From the cell containing the given text, extract its center point as [x, y] coordinate. 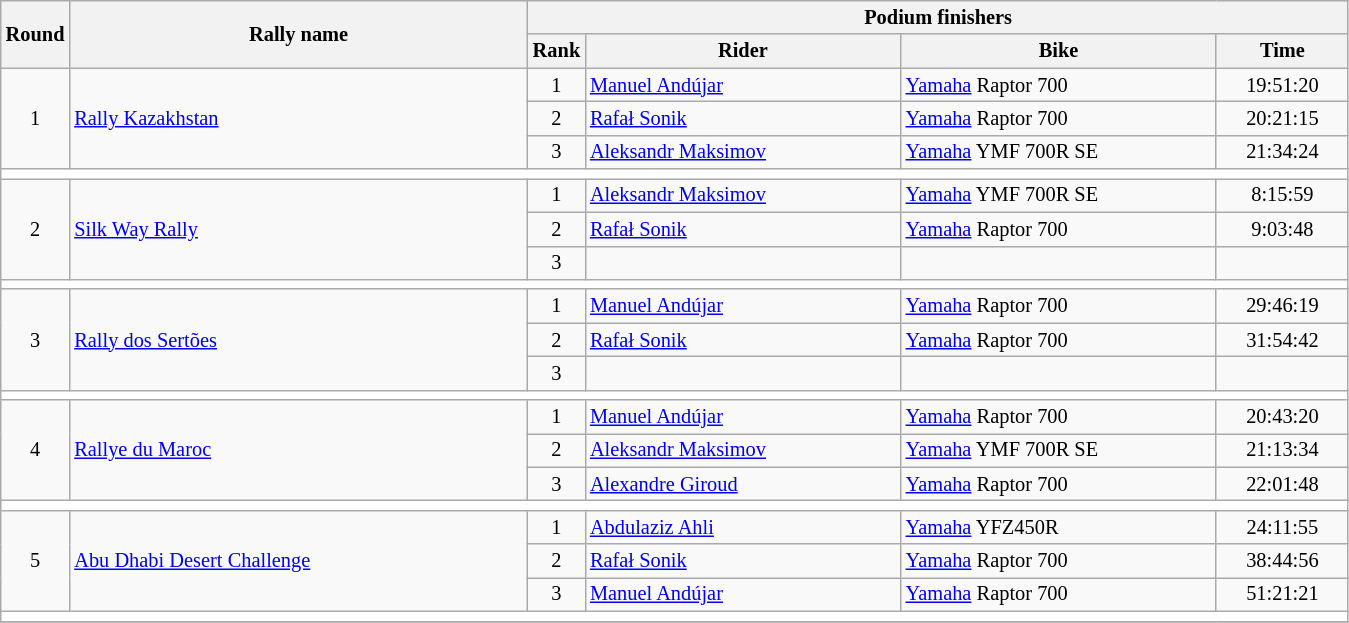
Rally dos Sertões [298, 340]
Time [1282, 51]
Yamaha YFZ450R [1059, 527]
21:13:34 [1282, 450]
5 [36, 560]
Rallye du Maroc [298, 450]
20:21:15 [1282, 118]
29:46:19 [1282, 306]
19:51:20 [1282, 85]
8:15:59 [1282, 195]
Silk Way Rally [298, 228]
24:11:55 [1282, 527]
4 [36, 450]
22:01:48 [1282, 484]
Podium finishers [938, 17]
9:03:48 [1282, 229]
Abu Dhabi Desert Challenge [298, 560]
Rally name [298, 34]
51:21:21 [1282, 594]
31:54:42 [1282, 340]
21:34:24 [1282, 152]
38:44:56 [1282, 561]
Rider [743, 51]
Rally Kazakhstan [298, 118]
Bike [1059, 51]
Rank [556, 51]
Abdulaziz Ahli [743, 527]
Round [36, 34]
20:43:20 [1282, 417]
Alexandre Giroud [743, 484]
